Search for the cell housing the specified text and yield its (X, Y) center coordinate. 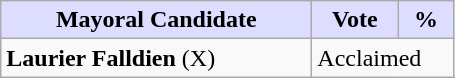
Mayoral Candidate (156, 20)
% (426, 20)
Vote (355, 20)
Laurier Falldien (X) (156, 58)
Acclaimed (383, 58)
